Detect which cell encompasses the target text, then output its [X, Y] center coordinate. 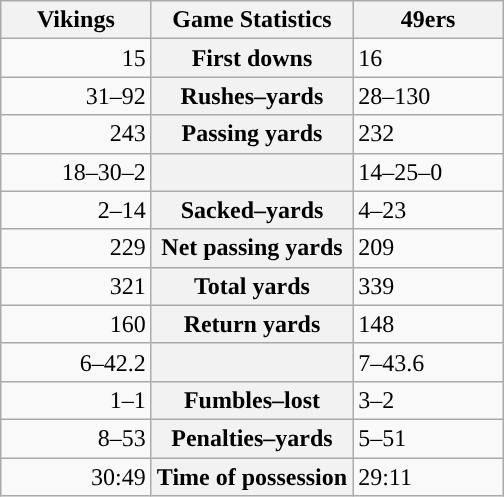
229 [76, 248]
First downs [252, 58]
49ers [428, 20]
339 [428, 286]
Passing yards [252, 134]
7–43.6 [428, 362]
30:49 [76, 477]
3–2 [428, 400]
Return yards [252, 324]
4–23 [428, 210]
243 [76, 134]
Total yards [252, 286]
160 [76, 324]
148 [428, 324]
29:11 [428, 477]
Game Statistics [252, 20]
Rushes–yards [252, 96]
Penalties–yards [252, 438]
Vikings [76, 20]
Time of possession [252, 477]
Sacked–yards [252, 210]
209 [428, 248]
14–25–0 [428, 172]
321 [76, 286]
6–42.2 [76, 362]
31–92 [76, 96]
16 [428, 58]
2–14 [76, 210]
8–53 [76, 438]
232 [428, 134]
1–1 [76, 400]
15 [76, 58]
Fumbles–lost [252, 400]
Net passing yards [252, 248]
18–30–2 [76, 172]
28–130 [428, 96]
5–51 [428, 438]
